Output the [x, y] coordinate of the center of the cell containing the given text.  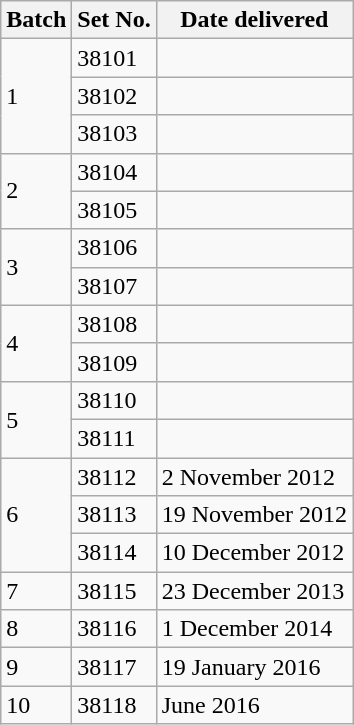
38114 [114, 553]
38116 [114, 629]
38113 [114, 515]
2 November 2012 [254, 477]
5 [36, 419]
Date delivered [254, 20]
38115 [114, 591]
3 [36, 267]
10 [36, 705]
9 [36, 667]
38111 [114, 438]
38110 [114, 400]
7 [36, 591]
38117 [114, 667]
38103 [114, 134]
19 November 2012 [254, 515]
8 [36, 629]
38108 [114, 324]
Set No. [114, 20]
6 [36, 515]
38112 [114, 477]
2 [36, 191]
1 December 2014 [254, 629]
19 January 2016 [254, 667]
June 2016 [254, 705]
38118 [114, 705]
38101 [114, 58]
38106 [114, 248]
10 December 2012 [254, 553]
Batch [36, 20]
38104 [114, 172]
38107 [114, 286]
23 December 2013 [254, 591]
1 [36, 96]
38109 [114, 362]
4 [36, 343]
38105 [114, 210]
38102 [114, 96]
